Pinpoint the cell where the given text exists, returning its (X, Y) midpoint coordinate. 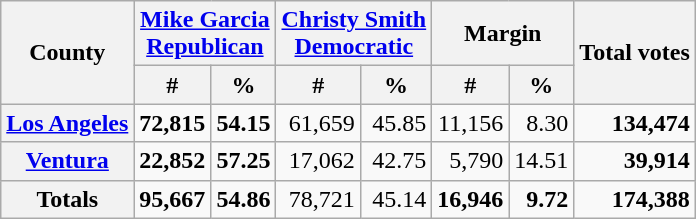
11,156 (470, 123)
22,852 (172, 161)
16,946 (470, 199)
174,388 (635, 199)
95,667 (172, 199)
72,815 (172, 123)
42.75 (396, 161)
54.86 (244, 199)
39,914 (635, 161)
78,721 (318, 199)
5,790 (470, 161)
45.14 (396, 199)
Christy SmithDemocratic (354, 34)
54.15 (244, 123)
Los Angeles (68, 123)
Totals (68, 199)
45.85 (396, 123)
Total votes (635, 52)
61,659 (318, 123)
8.30 (542, 123)
134,474 (635, 123)
Mike GarciaRepublican (205, 34)
17,062 (318, 161)
9.72 (542, 199)
14.51 (542, 161)
Ventura (68, 161)
Margin (503, 34)
County (68, 52)
57.25 (244, 161)
